From the cell containing the given text, extract its center point as [X, Y] coordinate. 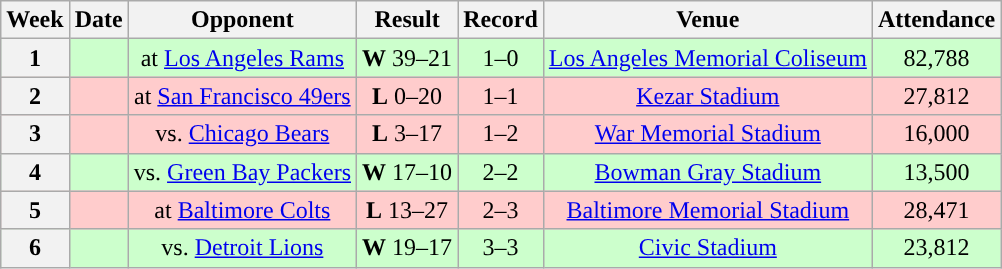
2 [35, 96]
Attendance [936, 20]
2–3 [501, 210]
Bowman Gray Stadium [708, 172]
1 [35, 58]
4 [35, 172]
Result [408, 20]
Civic Stadium [708, 248]
Venue [708, 20]
2–2 [501, 172]
at Baltimore Colts [242, 210]
at Los Angeles Rams [242, 58]
L 13–27 [408, 210]
Kezar Stadium [708, 96]
6 [35, 248]
3 [35, 134]
Week [35, 20]
Record [501, 20]
vs. Chicago Bears [242, 134]
Los Angeles Memorial Coliseum [708, 58]
L 3–17 [408, 134]
W 19–17 [408, 248]
War Memorial Stadium [708, 134]
W 39–21 [408, 58]
L 0–20 [408, 96]
Opponent [242, 20]
Baltimore Memorial Stadium [708, 210]
1–1 [501, 96]
5 [35, 210]
3–3 [501, 248]
at San Francisco 49ers [242, 96]
vs. Green Bay Packers [242, 172]
82,788 [936, 58]
16,000 [936, 134]
Date [98, 20]
27,812 [936, 96]
13,500 [936, 172]
1–0 [501, 58]
vs. Detroit Lions [242, 248]
23,812 [936, 248]
1–2 [501, 134]
28,471 [936, 210]
W 17–10 [408, 172]
